Extract the (X, Y) coordinate from the center of the cell holding the provided text.  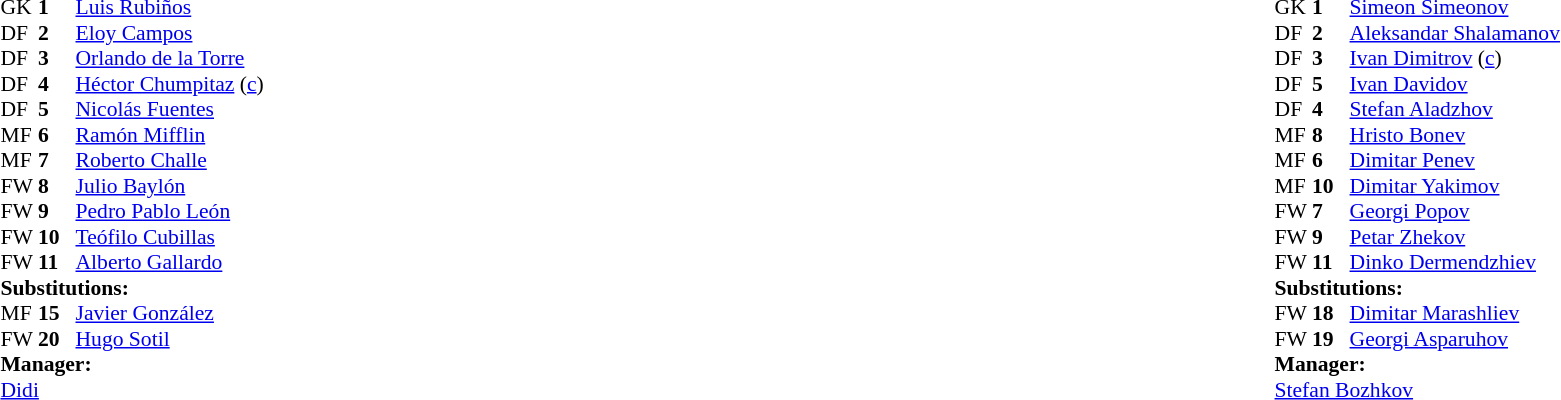
15 (57, 313)
19 (1331, 339)
Pedro Pablo León (170, 211)
Teófilo Cubillas (170, 237)
Ramón Mifflin (170, 135)
Stefan Aladzhov (1455, 109)
Nicolás Fuentes (170, 109)
Hugo Sotil (170, 339)
20 (57, 339)
Eloy Campos (170, 33)
Petar Zhekov (1455, 237)
Ivan Davidov (1455, 84)
18 (1331, 313)
Dinko Dermendzhiev (1455, 263)
Dimitar Yakimov (1455, 186)
Aleksandar Shalamanov (1455, 33)
Orlando de la Torre (170, 59)
Ivan Dimitrov (c) (1455, 59)
Alberto Gallardo (170, 263)
Dimitar Penev (1455, 161)
Hristo Bonev (1455, 135)
Roberto Challe (170, 161)
Héctor Chumpitaz (c) (170, 84)
Georgi Asparuhov (1455, 339)
Dimitar Marashliev (1455, 313)
Julio Baylón (170, 186)
Georgi Popov (1455, 211)
Javier González (170, 313)
